Extract the (X, Y) coordinate from the center of the cell holding the provided text.  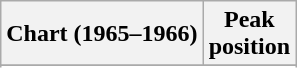
Peak position (249, 34)
Chart (1965–1966) (102, 34)
